Provide the [X, Y] coordinate of the cell's center where the given text is located.  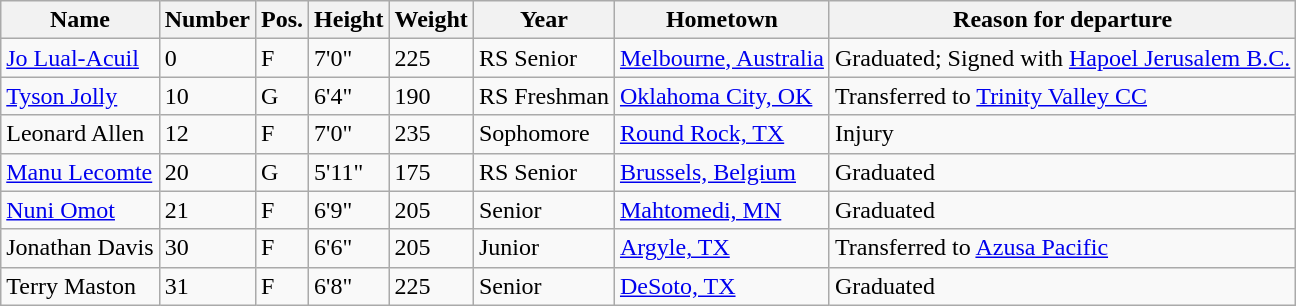
Transferred to Azusa Pacific [1062, 248]
Jo Lual-Acuil [80, 58]
Jonathan Davis [80, 248]
Brussels, Belgium [722, 172]
6'8" [349, 286]
Weight [431, 20]
20 [207, 172]
21 [207, 210]
DeSoto, TX [722, 286]
Oklahoma City, OK [722, 96]
Pos. [282, 20]
Hometown [722, 20]
12 [207, 134]
RS Freshman [544, 96]
6'9" [349, 210]
Tyson Jolly [80, 96]
30 [207, 248]
Leonard Allen [80, 134]
Reason for departure [1062, 20]
Nuni Omot [80, 210]
Round Rock, TX [722, 134]
Sophomore [544, 134]
Graduated; Signed with Hapoel Jerusalem B.C. [1062, 58]
190 [431, 96]
Year [544, 20]
Height [349, 20]
31 [207, 286]
Argyle, TX [722, 248]
Name [80, 20]
Mahtomedi, MN [722, 210]
10 [207, 96]
0 [207, 58]
6'6" [349, 248]
6'4" [349, 96]
235 [431, 134]
Manu Lecomte [80, 172]
Melbourne, Australia [722, 58]
Terry Maston [80, 286]
Injury [1062, 134]
Transferred to Trinity Valley CC [1062, 96]
Number [207, 20]
Junior [544, 248]
175 [431, 172]
5'11" [349, 172]
